Extract the (X, Y) coordinate from the center of the cell holding the provided text.  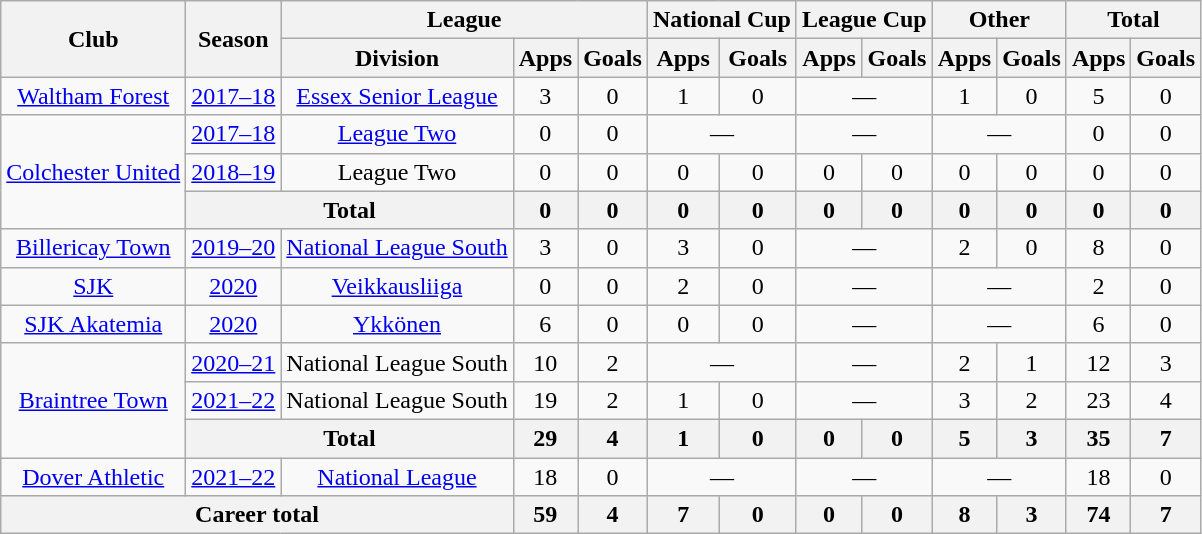
Braintree Town (94, 400)
Career total (257, 515)
Billericay Town (94, 248)
29 (545, 438)
Dover Athletic (94, 477)
2019–20 (234, 248)
35 (1098, 438)
League (464, 20)
SJK (94, 286)
12 (1098, 362)
59 (545, 515)
National League (397, 477)
74 (1098, 515)
National Cup (722, 20)
Season (234, 39)
2018–19 (234, 172)
Division (397, 58)
2020–21 (234, 362)
10 (545, 362)
Essex Senior League (397, 96)
Ykkönen (397, 324)
Colchester United (94, 172)
Club (94, 39)
SJK Akatemia (94, 324)
19 (545, 400)
Other (999, 20)
Waltham Forest (94, 96)
League Cup (864, 20)
23 (1098, 400)
Veikkausliiga (397, 286)
